Return the [x, y] coordinate for the center point of the cell that contains the specified text.  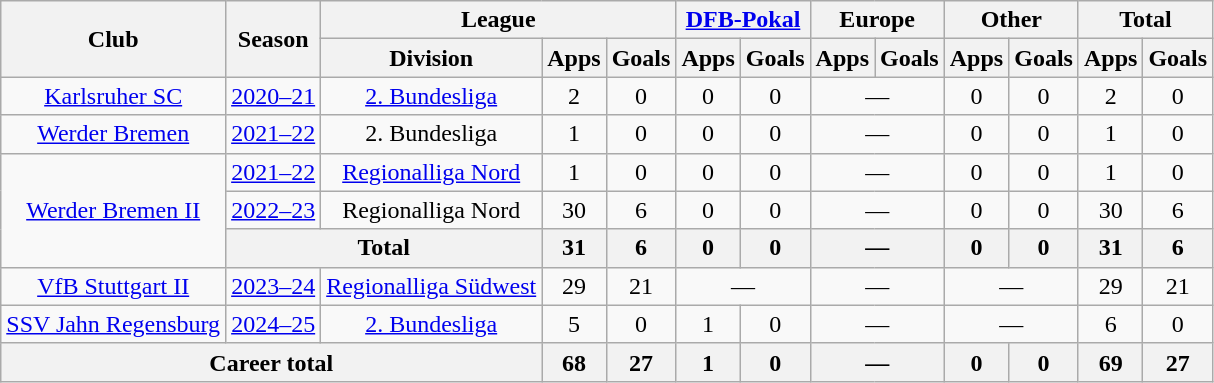
Division [432, 58]
5 [574, 324]
DFB-Pokal [743, 20]
VfB Stuttgart II [114, 286]
2024–25 [274, 324]
Werder Bremen II [114, 210]
Season [274, 39]
2023–24 [274, 286]
Club [114, 39]
Europe [877, 20]
68 [574, 362]
League [498, 20]
Other [1011, 20]
Karlsruher SC [114, 96]
Werder Bremen [114, 134]
69 [1110, 362]
2022–23 [274, 210]
Regionalliga Südwest [432, 286]
SSV Jahn Regensburg [114, 324]
2020–21 [274, 96]
Career total [272, 362]
